From the cell containing the given text, extract its center point as (X, Y) coordinate. 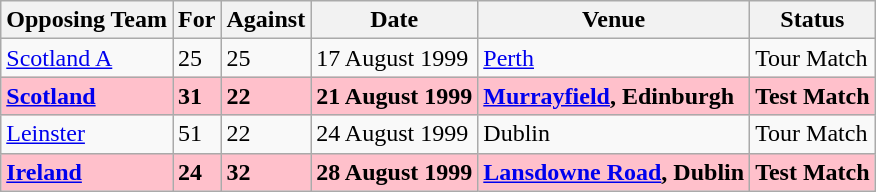
Opposing Team (87, 20)
31 (197, 96)
Against (266, 20)
Murrayfield, Edinburgh (614, 96)
21 August 1999 (394, 96)
Status (813, 20)
32 (266, 172)
Date (394, 20)
Lansdowne Road, Dublin (614, 172)
28 August 1999 (394, 172)
For (197, 20)
Leinster (87, 134)
Scotland (87, 96)
Venue (614, 20)
51 (197, 134)
Dublin (614, 134)
24 August 1999 (394, 134)
24 (197, 172)
Scotland A (87, 58)
17 August 1999 (394, 58)
Perth (614, 58)
Ireland (87, 172)
